Detect which cell encompasses the target text, then output its (x, y) center coordinate. 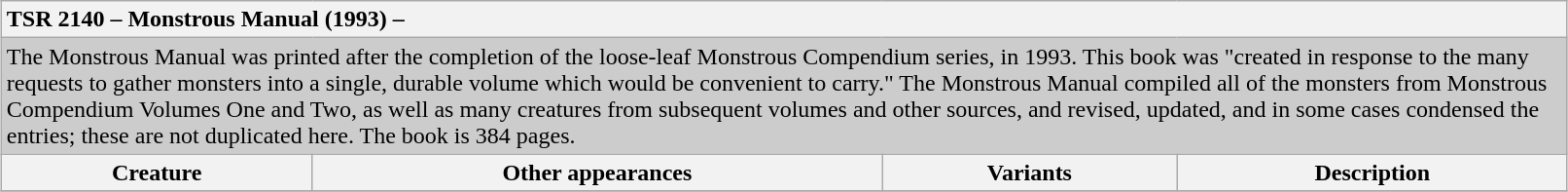
Other appearances (597, 173)
Description (1372, 173)
TSR 2140 – Monstrous Manual (1993) – (784, 19)
Variants (1030, 173)
Creature (157, 173)
